Detect which cell encompasses the target text, then output its (x, y) center coordinate. 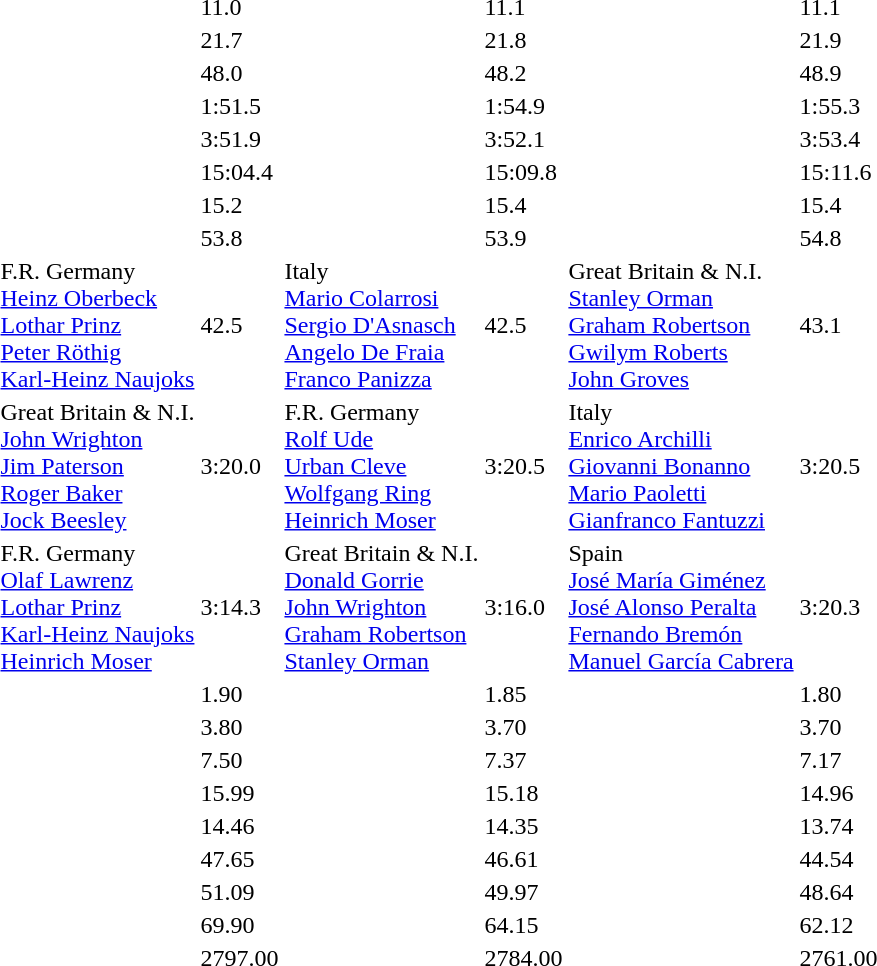
1:54.9 (524, 106)
64.15 (524, 925)
14.35 (524, 826)
SpainJosé María GiménezJosé Alonso PeraltaFernando BremónManuel García Cabrera (681, 607)
46.61 (524, 859)
7.37 (524, 760)
51.09 (240, 892)
3.70 (524, 727)
F.R. GermanyRolf UdeUrban CleveWolfgang RingHeinrich Moser (382, 466)
Great Britain & N.I.Stanley OrmanGraham RobertsonGwilym RobertsJohn Groves (681, 325)
49.97 (524, 892)
3:51.9 (240, 139)
ItalyMario ColarrosiSergio D'AsnaschAngelo De FraiaFranco Panizza (382, 325)
14.46 (240, 826)
48.2 (524, 73)
3:14.3 (240, 607)
69.90 (240, 925)
1.90 (240, 694)
53.9 (524, 238)
3:52.1 (524, 139)
48.0 (240, 73)
15.99 (240, 793)
15.4 (524, 205)
3.80 (240, 727)
ItalyEnrico ArchilliGiovanni BonannoMario PaolettiGianfranco Fantuzzi (681, 466)
21.8 (524, 40)
7.50 (240, 760)
47.65 (240, 859)
1.85 (524, 694)
1:51.5 (240, 106)
3:20.5 (524, 466)
21.7 (240, 40)
15:04.4 (240, 172)
3:20.0 (240, 466)
15:09.8 (524, 172)
15.2 (240, 205)
3:16.0 (524, 607)
Great Britain & N.I.Donald GorrieJohn WrightonGraham RobertsonStanley Orman (382, 607)
53.8 (240, 238)
15.18 (524, 793)
